Return the [x, y] coordinate for the center point of the cell that contains the specified text.  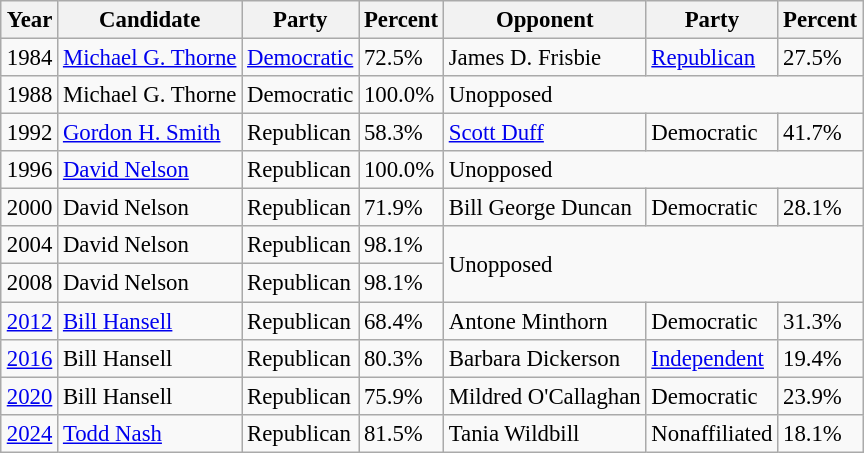
Bill George Duncan [544, 208]
68.4% [402, 321]
2004 [29, 245]
Tania Wildbill [544, 433]
Candidate [150, 20]
Todd Nash [150, 433]
Year [29, 20]
Nonaffiliated [712, 433]
72.5% [402, 57]
Mildred O'Callaghan [544, 396]
19.4% [820, 358]
23.9% [820, 396]
2012 [29, 321]
Opponent [544, 20]
58.3% [402, 133]
Antone Minthorn [544, 321]
41.7% [820, 133]
28.1% [820, 208]
1996 [29, 170]
Gordon H. Smith [150, 133]
81.5% [402, 433]
80.3% [402, 358]
27.5% [820, 57]
2016 [29, 358]
2000 [29, 208]
Scott Duff [544, 133]
2008 [29, 283]
31.3% [820, 321]
1988 [29, 95]
2020 [29, 396]
75.9% [402, 396]
Barbara Dickerson [544, 358]
1992 [29, 133]
71.9% [402, 208]
1984 [29, 57]
2024 [29, 433]
18.1% [820, 433]
James D. Frisbie [544, 57]
Independent [712, 358]
